From the cell containing the given text, extract its center point as (x, y) coordinate. 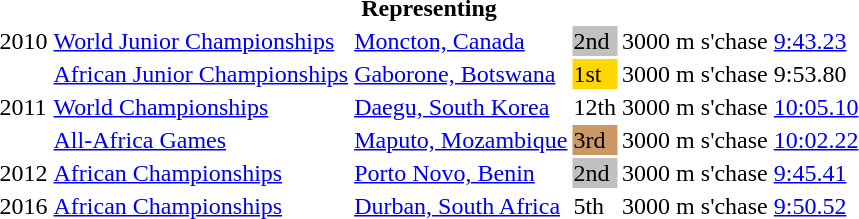
World Junior Championships (201, 41)
All-Africa Games (201, 140)
3rd (595, 140)
Maputo, Mozambique (461, 140)
Moncton, Canada (461, 41)
World Championships (201, 107)
Daegu, South Korea (461, 107)
African Junior Championships (201, 74)
Gaborone, Botswana (461, 74)
Porto Novo, Benin (461, 173)
African Championships (201, 173)
1st (595, 74)
12th (595, 107)
